For the text-containing cell, return its midpoint in [x, y] coordinate format. 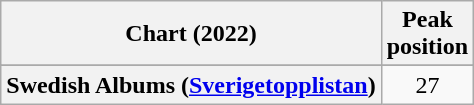
27 [427, 85]
Peakposition [427, 34]
Swedish Albums (Sverigetopplistan) [191, 85]
Chart (2022) [191, 34]
